Determine the (x, y) coordinate at the center of the cell enclosing the given text.  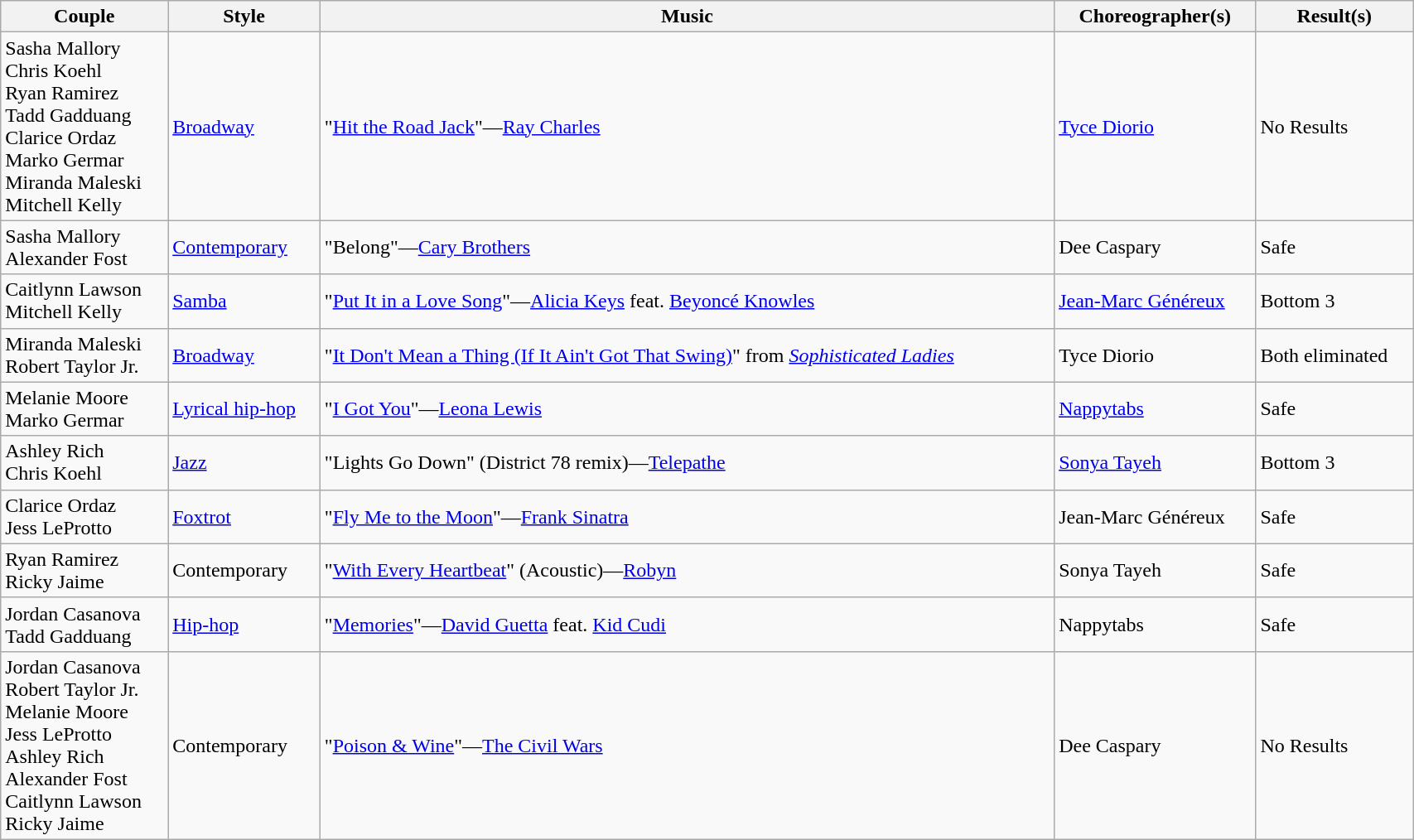
Melanie MooreMarko Germar (84, 409)
Samba (244, 302)
"Memories"—David Guetta feat. Kid Cudi (687, 625)
Jordan CasanovaTadd Gadduang (84, 625)
Ashley RichChris Koehl (84, 462)
Jazz (244, 462)
"Hit the Road Jack"—Ray Charles (687, 126)
Style (244, 17)
Miranda MaleskiRobert Taylor Jr. (84, 355)
"Belong"—Cary Brothers (687, 247)
Foxtrot (244, 517)
Couple (84, 17)
"It Don't Mean a Thing (If It Ain't Got That Swing)" from Sophisticated Ladies (687, 355)
Choreographer(s) (1155, 17)
Both eliminated (1334, 355)
Hip-hop (244, 625)
"Lights Go Down" (District 78 remix)—Telepathe (687, 462)
"Fly Me to the Moon"—Frank Sinatra (687, 517)
Music (687, 17)
Clarice OrdazJess LeProtto (84, 517)
Sasha MalloryAlexander Fost (84, 247)
"I Got You"—Leona Lewis (687, 409)
Result(s) (1334, 17)
Sasha MalloryChris KoehlRyan RamirezTadd GadduangClarice OrdazMarko GermarMiranda MaleskiMitchell Kelly (84, 126)
"Put It in a Love Song"—Alicia Keys feat. Beyoncé Knowles (687, 302)
Caitlynn LawsonMitchell Kelly (84, 302)
Jordan CasanovaRobert Taylor Jr.Melanie MooreJess LeProttoAshley RichAlexander FostCaitlynn LawsonRicky Jaime (84, 746)
Ryan RamirezRicky Jaime (84, 570)
Lyrical hip-hop (244, 409)
"Poison & Wine"—The Civil Wars (687, 746)
"With Every Heartbeat" (Acoustic)—Robyn (687, 570)
